Return the (X, Y) coordinate for the center point of the cell that contains the specified text.  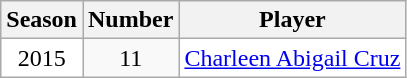
Number (130, 20)
Season (42, 20)
Charleen Abigail Cruz (292, 58)
Player (292, 20)
11 (130, 58)
2015 (42, 58)
